For the text-containing cell, return its midpoint in (x, y) coordinate format. 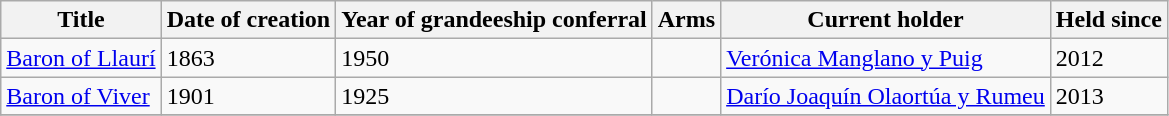
Arms (686, 20)
Darío Joaquín Olaortúa y Rumeu (886, 96)
Title (81, 20)
2012 (1108, 58)
Baron of Llaurí (81, 58)
Current holder (886, 20)
1863 (248, 58)
2013 (1108, 96)
Baron of Viver (81, 96)
Held since (1108, 20)
Date of creation (248, 20)
1925 (494, 96)
Year of grandeeship conferral (494, 20)
1950 (494, 58)
1901 (248, 96)
Verónica Manglano y Puig (886, 58)
